For the text-containing cell, return its midpoint in [X, Y] coordinate format. 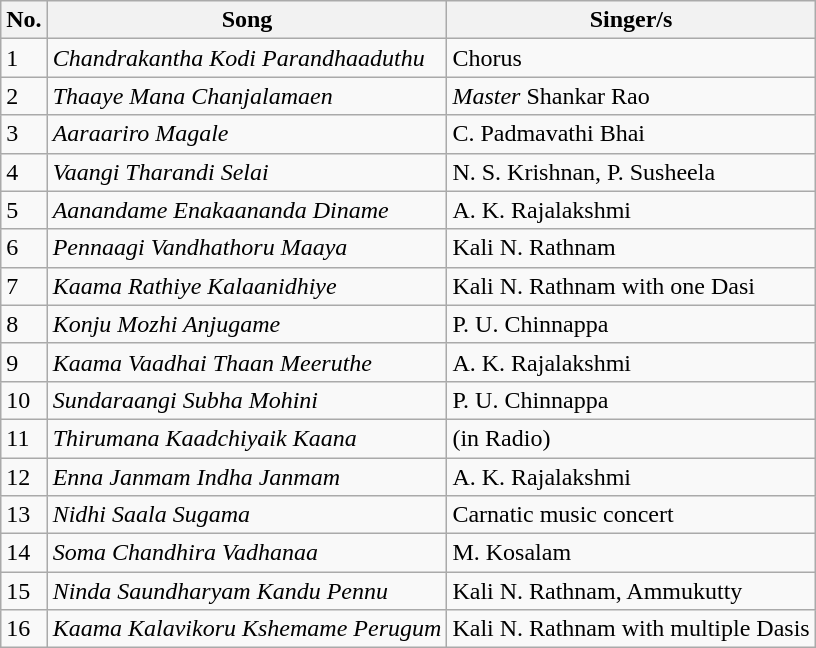
16 [24, 629]
Enna Janmam Indha Janmam [247, 477]
Thirumana Kaadchiyaik Kaana [247, 438]
5 [24, 210]
Master Shankar Rao [631, 96]
10 [24, 400]
Konju Mozhi Anjugame [247, 324]
Pennaagi Vandhathoru Maaya [247, 248]
Carnatic music concert [631, 515]
Song [247, 20]
M. Kosalam [631, 553]
Nidhi Saala Sugama [247, 515]
Aaraariro Magale [247, 134]
No. [24, 20]
Chorus [631, 58]
13 [24, 515]
6 [24, 248]
7 [24, 286]
Kaama Kalavikoru Kshemame Perugum [247, 629]
3 [24, 134]
4 [24, 172]
Ninda Saundharyam Kandu Pennu [247, 591]
C. Padmavathi Bhai [631, 134]
Sundaraangi Subha Mohini [247, 400]
Kaama Vaadhai Thaan Meeruthe [247, 362]
Soma Chandhira Vadhanaa [247, 553]
Thaaye Mana Chanjalamaen [247, 96]
Kali N. Rathnam with multiple Dasis [631, 629]
N. S. Krishnan, P. Susheela [631, 172]
11 [24, 438]
Vaangi Tharandi Selai [247, 172]
15 [24, 591]
9 [24, 362]
Singer/s [631, 20]
Aanandame Enakaananda Diname [247, 210]
Chandrakantha Kodi Parandhaaduthu [247, 58]
8 [24, 324]
Kali N. Rathnam [631, 248]
1 [24, 58]
Kaama Rathiye Kalaanidhiye [247, 286]
2 [24, 96]
12 [24, 477]
(in Radio) [631, 438]
Kali N. Rathnam with one Dasi [631, 286]
14 [24, 553]
Kali N. Rathnam, Ammukutty [631, 591]
